Find where the given text appears and provide that cell's center as (x, y) coordinate. 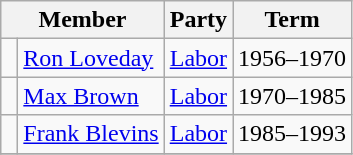
1985–1993 (292, 134)
Frank Blevins (91, 134)
Ron Loveday (91, 58)
1970–1985 (292, 96)
Term (292, 20)
Party (198, 20)
1956–1970 (292, 58)
Member (82, 20)
Max Brown (91, 96)
